From the cell containing the given text, extract its center point as [X, Y] coordinate. 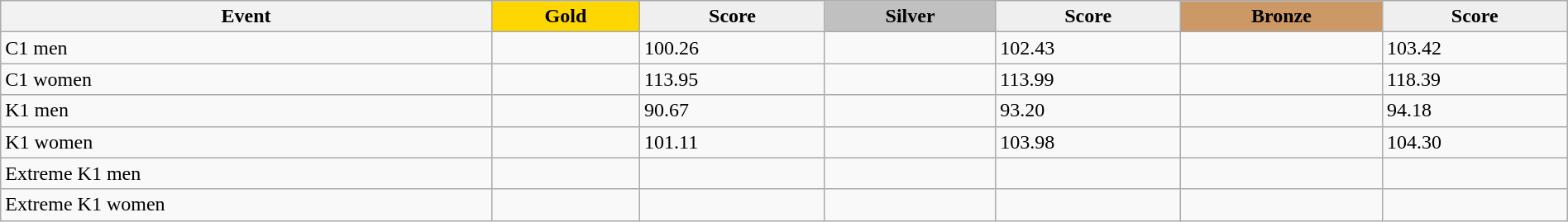
113.95 [733, 79]
94.18 [1475, 111]
C1 women [246, 79]
K1 men [246, 111]
90.67 [733, 111]
Extreme K1 men [246, 173]
Bronze [1282, 17]
Event [246, 17]
118.39 [1475, 79]
102.43 [1088, 48]
104.30 [1475, 142]
Extreme K1 women [246, 205]
103.98 [1088, 142]
Silver [910, 17]
C1 men [246, 48]
93.20 [1088, 111]
113.99 [1088, 79]
103.42 [1475, 48]
Gold [566, 17]
100.26 [733, 48]
K1 women [246, 142]
101.11 [733, 142]
